Pinpoint the cell where the given text exists, returning its (X, Y) midpoint coordinate. 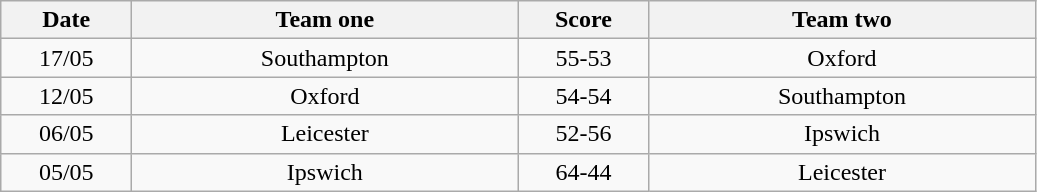
05/05 (66, 172)
17/05 (66, 58)
06/05 (66, 134)
Date (66, 20)
52-56 (584, 134)
55-53 (584, 58)
54-54 (584, 96)
12/05 (66, 96)
Team two (842, 20)
64-44 (584, 172)
Score (584, 20)
Team one (325, 20)
